Extract the (x, y) coordinate from the center of the cell holding the provided text.  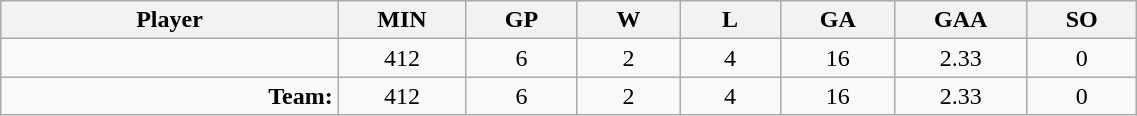
Player (170, 20)
GA (838, 20)
GAA (961, 20)
W (628, 20)
GP (522, 20)
Team: (170, 96)
L (730, 20)
MIN (402, 20)
SO (1081, 20)
